Capture the cell that displays the provided text and extract its (X, Y) central coordinate. 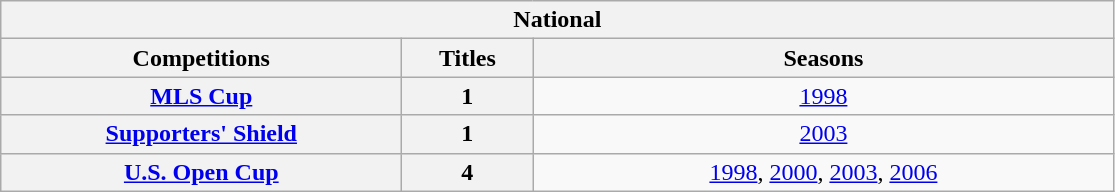
Supporters' Shield (202, 134)
U.S. Open Cup (202, 172)
1998, 2000, 2003, 2006 (824, 172)
1998 (824, 96)
National (558, 20)
Competitions (202, 58)
4 (468, 172)
MLS Cup (202, 96)
Titles (468, 58)
Seasons (824, 58)
2003 (824, 134)
